Output the (x, y) coordinate of the center of the cell containing the given text.  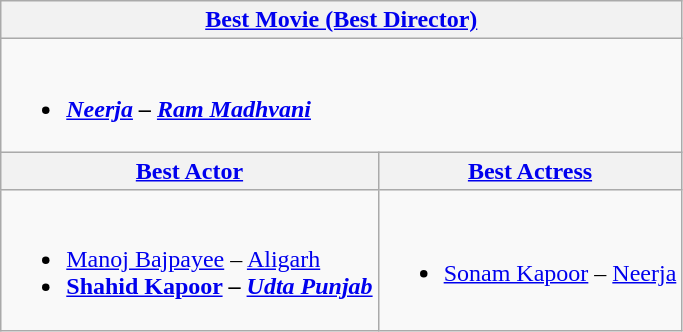
Manoj Bajpayee – AligarhShahid Kapoor – Udta Punjab (190, 260)
Neerja – Ram Madhvani (342, 96)
Sonam Kapoor – Neerja (530, 260)
Best Actress (530, 171)
Best Actor (190, 171)
Best Movie (Best Director) (342, 20)
